Output the (X, Y) coordinate of the center of the cell containing the given text.  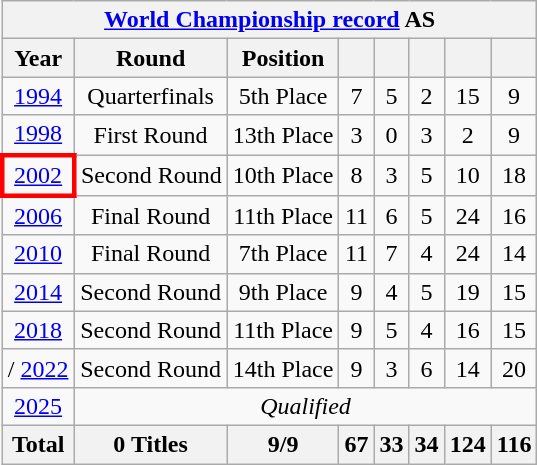
World Championship record AS (270, 20)
Round (150, 58)
1994 (38, 96)
First Round (150, 135)
2010 (38, 254)
2014 (38, 292)
33 (392, 444)
116 (514, 444)
1998 (38, 135)
19 (468, 292)
18 (514, 174)
Year (38, 58)
Position (283, 58)
14th Place (283, 368)
9th Place (283, 292)
10th Place (283, 174)
2025 (38, 406)
8 (356, 174)
13th Place (283, 135)
20 (514, 368)
34 (426, 444)
0 Titles (150, 444)
10 (468, 174)
9/9 (283, 444)
2006 (38, 216)
/ 2022 (38, 368)
2002 (38, 174)
124 (468, 444)
0 (392, 135)
Total (38, 444)
5th Place (283, 96)
Qualified (306, 406)
Quarterfinals (150, 96)
2018 (38, 330)
67 (356, 444)
7th Place (283, 254)
